Return [x, y] of the center of cell containing provided text 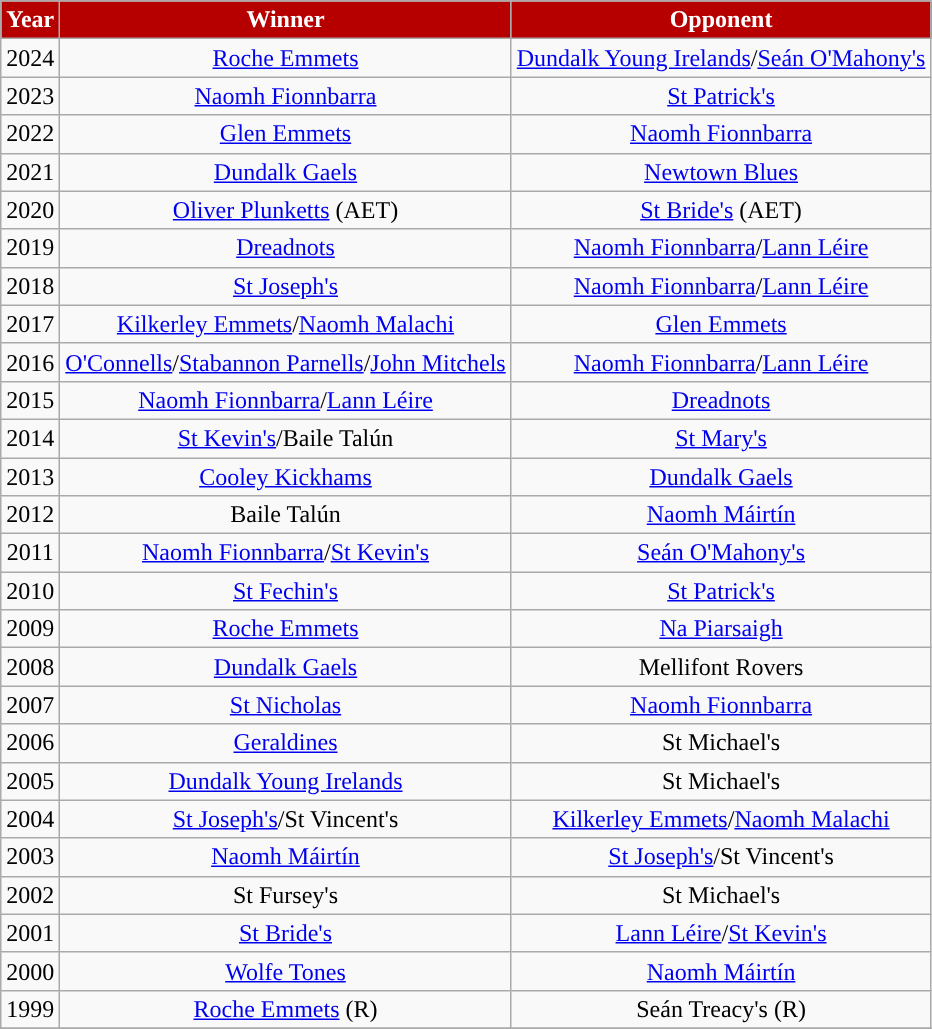
2010 [30, 591]
St Mary's [721, 438]
2018 [30, 286]
2004 [30, 819]
St Joseph's [286, 286]
2021 [30, 172]
2009 [30, 629]
Year [30, 20]
2023 [30, 96]
Geraldines [286, 743]
Cooley Kickhams [286, 477]
St Fursey's [286, 895]
2007 [30, 705]
2014 [30, 438]
2005 [30, 781]
Newtown Blues [721, 172]
2016 [30, 362]
Roche Emmets (R) [286, 1009]
2013 [30, 477]
St Kevin's/Baile Talún [286, 438]
2019 [30, 248]
Dundalk Young Irelands [286, 781]
2002 [30, 895]
Lann Léire/St Kevin's [721, 933]
2012 [30, 515]
2020 [30, 210]
2003 [30, 857]
St Fechin's [286, 591]
Oliver Plunketts (AET) [286, 210]
O'Connells/Stabannon Parnells/John Mitchels [286, 362]
Seán O'Mahony's [721, 553]
Opponent [721, 20]
2022 [30, 134]
Winner [286, 20]
2006 [30, 743]
2017 [30, 324]
Naomh Fionnbarra/St Kevin's [286, 553]
2015 [30, 400]
1999 [30, 1009]
2024 [30, 58]
Wolfe Tones [286, 971]
St Bride's [286, 933]
Seán Treacy's (R) [721, 1009]
2011 [30, 553]
Na Piarsaigh [721, 629]
Mellifont Rovers [721, 667]
2001 [30, 933]
Dundalk Young Irelands/Seán O'Mahony's [721, 58]
St Nicholas [286, 705]
Baile Talún [286, 515]
2000 [30, 971]
2008 [30, 667]
St Bride's (AET) [721, 210]
